Find where the given text appears and provide that cell's center as (x, y) coordinate. 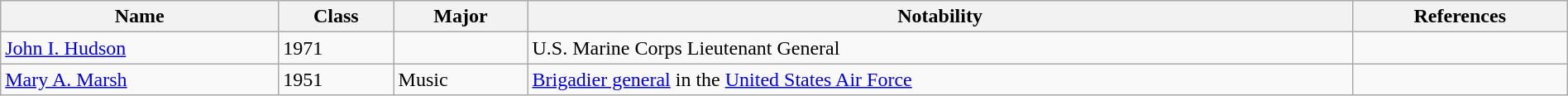
Mary A. Marsh (140, 79)
Class (336, 17)
Brigadier general in the United States Air Force (939, 79)
Notability (939, 17)
Name (140, 17)
1971 (336, 48)
Major (461, 17)
References (1460, 17)
U.S. Marine Corps Lieutenant General (939, 48)
John I. Hudson (140, 48)
Music (461, 79)
1951 (336, 79)
